Determine the (x, y) coordinate at the center of the cell enclosing the given text.  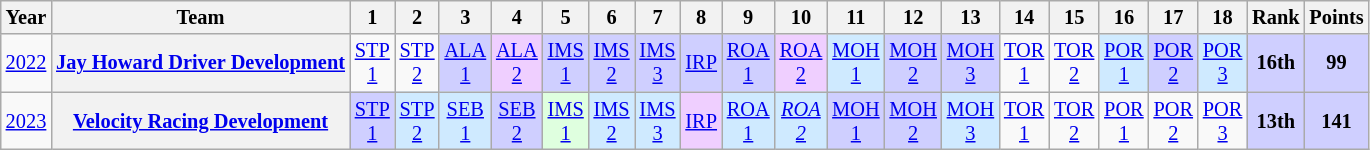
13th (1276, 121)
ALA1 (465, 63)
2023 (26, 121)
12 (914, 17)
2022 (26, 63)
Velocity Racing Development (200, 121)
1 (372, 17)
10 (802, 17)
9 (748, 17)
17 (1174, 17)
99 (1336, 63)
141 (1336, 121)
4 (517, 17)
14 (1024, 17)
5 (566, 17)
Points (1336, 17)
15 (1074, 17)
7 (658, 17)
Year (26, 17)
3 (465, 17)
6 (612, 17)
13 (970, 17)
2 (418, 17)
SEB2 (517, 121)
8 (700, 17)
Jay Howard Driver Development (200, 63)
18 (1222, 17)
Team (200, 17)
11 (856, 17)
16 (1124, 17)
SEB1 (465, 121)
Rank (1276, 17)
16th (1276, 63)
ALA2 (517, 63)
